Search for the cell housing the specified text and yield its [x, y] center coordinate. 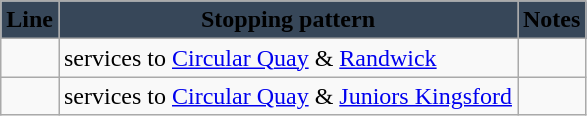
Line [30, 20]
Stopping pattern [288, 20]
services to Circular Quay & Randwick [288, 58]
Notes [552, 20]
services to Circular Quay & Juniors Kingsford [288, 96]
